Return the [x, y] coordinate for the center point of the cell that contains the specified text.  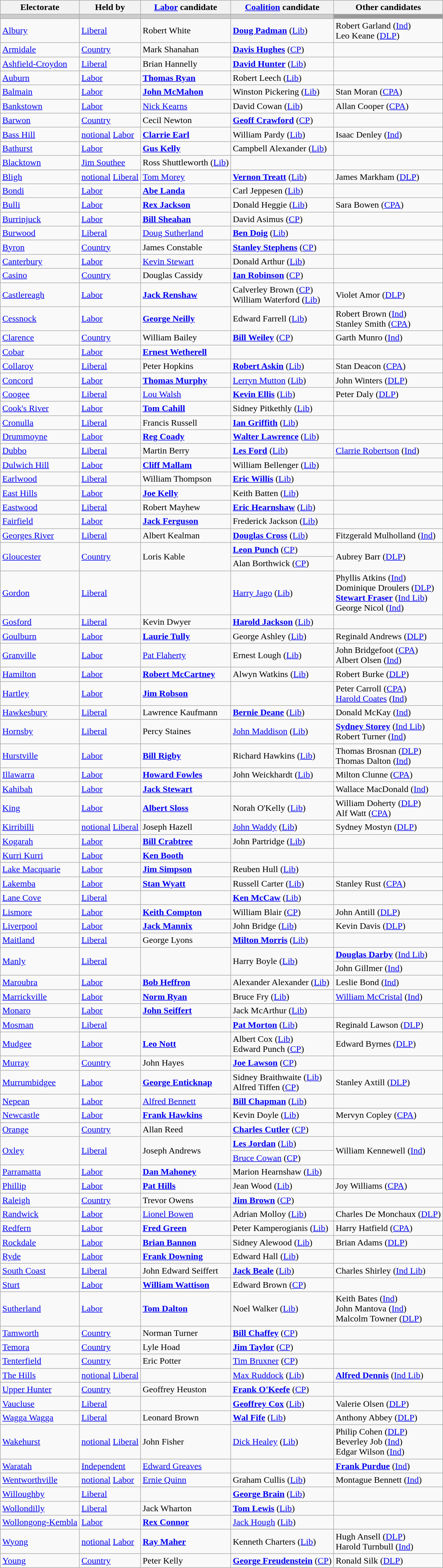
Albert Cox (Lib)Edward Punch (CP) [282, 1044]
Gordon [40, 592]
Sidney Alewood (Lib) [282, 1242]
Georges River [40, 535]
Robert Askin (Lib) [282, 366]
Fred Green [186, 1228]
David Asimus (CP) [282, 219]
George Ashley (Lib) [282, 636]
Mudgee [40, 1044]
Alfred Dennis (Ind Lib) [388, 1375]
Reuben Hull (Lib) [282, 869]
Trevor Owens [186, 1200]
Maitland [40, 940]
Bankstown [40, 106]
Cronulla [40, 422]
Tom Lewis (Lib) [282, 1508]
Lawrence Kaufmann [186, 713]
Winston Pickering (Lib) [282, 92]
Burrinjuck [40, 219]
The Hills [40, 1375]
Mosman [40, 1025]
William Doherty (DLP)Alf Watt (CPA) [388, 808]
Milton Clunne (CPA) [388, 775]
Edward Byrnes (DLP) [388, 1044]
Alfred Bennett [186, 1101]
Jack Renshaw [186, 294]
Lane Cove [40, 898]
Alwyn Watkins (Lib) [282, 674]
George Enticknap [186, 1082]
Labor candidate [186, 7]
James Markham (DLP) [388, 177]
Frederick Jackson (Lib) [282, 521]
George Freudenstein (CP) [282, 1561]
Ernie Quinn [186, 1480]
Valerie Olsen (DLP) [388, 1403]
Lake Macquarie [40, 869]
Eric Hearnshaw (Lib) [282, 507]
Robert Leech (Lib) [282, 78]
Ashfield-Croydon [40, 64]
Keith Batten (Lib) [282, 493]
Rex Jackson [186, 205]
Charles De Monchaux (DLP) [388, 1214]
Joe Kelly [186, 493]
Ryde [40, 1257]
Doug Padman (Lib) [282, 30]
Calverley Brown (CP)William Waterford (Lib) [282, 294]
Jean Wood (Lib) [282, 1186]
Lou Walsh [186, 394]
Robert Garland (Ind)Leo Keane (DLP) [388, 30]
Mervyn Copley (CPA) [388, 1115]
Peter Carroll (CPA)Harold Coates (Ind) [388, 693]
Harry Hatfield (CPA) [388, 1228]
Jack Wharton [186, 1508]
Robert McCartney [186, 674]
Clarrie Robertson (Ind) [388, 451]
Tom Morey [186, 177]
James Constable [186, 247]
William Wattison [186, 1285]
Auburn [40, 78]
Aubrey Barr (DLP) [388, 557]
Oxley [40, 1151]
Cobar [40, 352]
Carl Jeppesen (Lib) [282, 191]
John Waddy (Lib) [282, 827]
Phyllis Atkins (Ind)Dominique Droulers (DLP)Stewart Fraser (Ind Lib)George Nicol (Ind) [388, 592]
Jim Simpson [186, 869]
Castlereagh [40, 294]
Kenneth Charters (Lib) [282, 1542]
Other candidates [388, 7]
John Bridgefoot (CPA)Albert Olsen (Ind) [388, 655]
Kevin Doyle (Lib) [282, 1115]
Jack Hough (Lib) [282, 1522]
Jim Brown (CP) [282, 1200]
Wollongong-Kembla [40, 1522]
Dan Mahoney [186, 1172]
Edward Greaves [186, 1466]
Frank Purdue (Ind) [388, 1466]
Lismore [40, 912]
Leslie Bond (Ind) [388, 983]
Rockdale [40, 1242]
Jim Southee [110, 162]
Cessnock [40, 319]
Canterbury [40, 261]
Isaac Denley (Ind) [388, 134]
Earlwood [40, 479]
Young [40, 1561]
Sydney Storey (Ind Lib)Robert Turner (Ind) [388, 732]
Allan Reed [186, 1129]
Bass Hill [40, 134]
Bill Sheahan [186, 219]
Kevin Ellis (Lib) [282, 394]
Wagga Wagga [40, 1417]
Peter Daly (DLP) [388, 394]
Allan Cooper (CPA) [388, 106]
Brian Adams (DLP) [388, 1242]
Geoffrey Heuston [186, 1389]
Tim Bruxner (CP) [282, 1361]
Percy Staines [186, 732]
Thomas Brosnan (DLP)Thomas Dalton (Ind) [388, 756]
Byron [40, 247]
Edward Brown (CP) [282, 1285]
Nick Kearns [186, 106]
Raleigh [40, 1200]
Violet Amor (DLP) [388, 294]
Robert Brown (Ind)Stanley Smith (CPA) [388, 319]
Francis Russell [186, 422]
Max Ruddock (Lib) [282, 1375]
Cecil Newton [186, 120]
Gus Kelly [186, 148]
Upper Hunter [40, 1389]
Sidney Pitkethly (Lib) [282, 408]
Leon Punch (CP) [282, 549]
Brian Hannelly [186, 64]
Bob Heffron [186, 983]
John Weickhardt (Lib) [282, 775]
Phillip [40, 1186]
Lyle Hoad [186, 1347]
Casino [40, 275]
Laurie Tully [186, 636]
John Seiffert [186, 1011]
Stan Wyatt [186, 884]
Stan Deacon (CPA) [388, 366]
Maroubra [40, 983]
Jack Beale (Lib) [282, 1271]
Hamilton [40, 674]
Wakehurst [40, 1442]
Ross Shuttleworth (Lib) [186, 162]
Dulwich Hill [40, 465]
Howard Fowles [186, 775]
George Neilly [186, 319]
Peter Hopkins [186, 366]
Bligh [40, 177]
Ian Griffith (Lib) [282, 422]
Ben Doig (Lib) [282, 233]
Richard Hawkins (Lib) [282, 756]
Bill Rigby [186, 756]
Douglas Cassidy [186, 275]
Illawarra [40, 775]
Donald Arthur (Lib) [282, 261]
Dubbo [40, 451]
John Partridge (Lib) [282, 841]
Joseph Hazell [186, 827]
Jack Mannix [186, 926]
Davis Hughes (CP) [282, 50]
Martin Berry [186, 451]
Bathurst [40, 148]
John Winters (DLP) [388, 380]
Temora [40, 1347]
Armidale [40, 50]
John Antill (DLP) [388, 912]
Charles Cutler (CP) [282, 1129]
Norm Ryan [186, 997]
Robert White [186, 30]
Hawkesbury [40, 713]
Albert Sloss [186, 808]
Drummoyne [40, 437]
Philip Cohen (DLP)Beverley Job (Ind)Edgar Wilson (Ind) [388, 1442]
Reginald Andrews (DLP) [388, 636]
George Lyons [186, 940]
David Cowan (Lib) [282, 106]
Edward Hall (Lib) [282, 1257]
Fitzgerald Mulholland (Ind) [388, 535]
Stanley Stephens (CP) [282, 247]
Harold Jackson (Lib) [282, 622]
Keith Compton [186, 912]
Jim Robson [186, 693]
Doug Sutherland [186, 233]
Collaroy [40, 366]
Sutherland [40, 1309]
Reg Coady [186, 437]
Stan Moran (CPA) [388, 92]
Norman Turner [186, 1333]
John Maddison (Lib) [282, 732]
Willoughby [40, 1494]
Bill Chapman (Lib) [282, 1101]
Abe Landa [186, 191]
Lerryn Mutton (Lib) [282, 380]
Bernie Deane (Lib) [282, 713]
Marion Hearnshaw (Lib) [282, 1172]
Leo Nott [186, 1044]
Tenterfield [40, 1361]
Mark Shanahan [186, 50]
Eric Willis (Lib) [282, 479]
Bill Weiley (CP) [282, 338]
Fairfield [40, 521]
Tom Dalton [186, 1309]
Hurstville [40, 756]
Donald Heggie (Lib) [282, 205]
Murray [40, 1063]
Bulli [40, 205]
Dick Healey (Lib) [282, 1442]
Kurri Kurri [40, 855]
Douglas Cross (Lib) [282, 535]
Cook's River [40, 408]
Pat Hills [186, 1186]
Harry Boyle (Lib) [282, 961]
Monaro [40, 1011]
Sara Bowen (CPA) [388, 205]
Jack Ferguson [186, 521]
Robert Burke (DLP) [388, 674]
Stanley Axtill (DLP) [388, 1082]
Eric Potter [186, 1361]
Ken McCaw (Lib) [282, 898]
Parramatta [40, 1172]
Jack Stewart [186, 789]
Douglas Darby (Ind Lib) [388, 954]
Les Ford (Lib) [282, 451]
Lakemba [40, 884]
Walter Lawrence (Lib) [282, 437]
Redfern [40, 1228]
Reginald Lawson (DLP) [388, 1025]
Wal Fife (Lib) [282, 1417]
Bill Chaffey (CP) [282, 1333]
Gosford [40, 622]
Marrickville [40, 997]
John Fisher [186, 1442]
Alexander Alexander (Lib) [282, 983]
Peter Kelly [186, 1561]
Electorate [40, 7]
Stanley Rust (CPA) [388, 884]
William McCristal (Ind) [388, 997]
Ernest Lough (Lib) [282, 655]
Hornsby [40, 732]
Vaucluse [40, 1403]
Alan Borthwick (CP) [282, 564]
Murrumbidgee [40, 1082]
Gloucester [40, 557]
Robert Mayhew [186, 507]
Coogee [40, 394]
Wyong [40, 1542]
Edward Farrell (Lib) [282, 319]
Garth Munro (Ind) [388, 338]
William Bellenger (Lib) [282, 465]
Ken Booth [186, 855]
Kevin Dwyer [186, 622]
Ian Robinson (CP) [282, 275]
Manly [40, 961]
Nepean [40, 1101]
Loris Kable [186, 557]
Geoffrey Cox (Lib) [282, 1403]
Adrian Molloy (Lib) [282, 1214]
Hartley [40, 693]
Pat Morton (Lib) [282, 1025]
Donald McKay (Ind) [388, 713]
Charles Shirley (Ind Lib) [388, 1271]
Frank O'Keefe (CP) [282, 1389]
Vernon Treatt (Lib) [282, 177]
Frank Hawkins [186, 1115]
Wollondilly [40, 1508]
Bondi [40, 191]
Leonard Brown [186, 1417]
Peter Kamperogianis (Lib) [282, 1228]
George Brain (Lib) [282, 1494]
Joe Lawson (CP) [282, 1063]
Wallace MacDonald (Ind) [388, 789]
Rex Connor [186, 1522]
Jim Taylor (CP) [282, 1347]
Kahibah [40, 789]
Concord [40, 380]
Burwood [40, 233]
Thomas Ryan [186, 78]
East Hills [40, 493]
Clarrie Earl [186, 134]
Milton Morris (Lib) [282, 940]
Bill Crabtree [186, 841]
Cliff Mallam [186, 465]
Ray Maher [186, 1542]
Sturt [40, 1285]
Balmain [40, 92]
Brian Bannon [186, 1242]
Newcastle [40, 1115]
William Pardy (Lib) [282, 134]
Coalition candidate [282, 7]
Kirribilli [40, 827]
David Hunter (Lib) [282, 64]
Clarence [40, 338]
Lionel Bowen [186, 1214]
John Edward Seiffert [186, 1271]
William Kennewell (Ind) [388, 1151]
Ernest Wetherell [186, 352]
Joseph Andrews [186, 1151]
Pat Flaherty [186, 655]
John Hayes [186, 1063]
Independent [110, 1466]
Albert Kealman [186, 535]
Frank Downing [186, 1257]
Harry Jago (Lib) [282, 592]
Barwon [40, 120]
Goulburn [40, 636]
John McMahon [186, 92]
Anthony Abbey (DLP) [388, 1417]
William Bailey [186, 338]
Sydney Mostyn (DLP) [388, 827]
Joy Williams (CPA) [388, 1186]
Montague Bennett (Ind) [388, 1480]
Granville [40, 655]
Liverpool [40, 926]
Campbell Alexander (Lib) [282, 148]
Randwick [40, 1214]
Wentworthville [40, 1480]
Geoff Crawford (CP) [282, 120]
Bruce Cowan (CP) [282, 1158]
Hugh Ansell (DLP)Harold Turnbull (Ind) [388, 1542]
John Bridge (Lib) [282, 926]
Tom Cahill [186, 408]
Les Jordan (Lib) [282, 1143]
Bruce Fry (Lib) [282, 997]
Held by [110, 7]
Russell Carter (Lib) [282, 884]
William Blair (CP) [282, 912]
Waratah [40, 1466]
Albury [40, 30]
Eastwood [40, 507]
Graham Cullis (Lib) [282, 1480]
Kevin Davis (DLP) [388, 926]
John Gillmer (Ind) [388, 968]
William Thompson [186, 479]
Orange [40, 1129]
King [40, 808]
Kevin Stewart [186, 261]
Thomas Murphy [186, 380]
Norah O'Kelly (Lib) [282, 808]
Ronald Silk (DLP) [388, 1561]
Tamworth [40, 1333]
Noel Walker (Lib) [282, 1309]
Kogarah [40, 841]
South Coast [40, 1271]
Jack McArthur (Lib) [282, 1011]
Sidney Braithwaite (Lib)Alfred Tiffen (CP) [282, 1082]
Keith Bates (Ind)John Mantova (Ind)Malcolm Towner (DLP) [388, 1309]
Blacktown [40, 162]
